From the cell containing the given text, extract its center point as (x, y) coordinate. 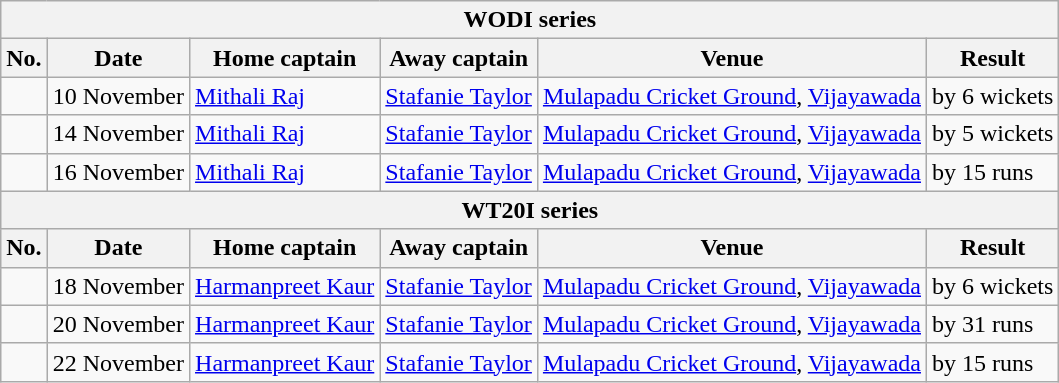
16 November (118, 172)
by 31 runs (993, 324)
10 November (118, 96)
20 November (118, 324)
22 November (118, 362)
14 November (118, 134)
WT20I series (530, 210)
18 November (118, 286)
WODI series (530, 20)
by 5 wickets (993, 134)
